From the cell containing the given text, extract its center point as (x, y) coordinate. 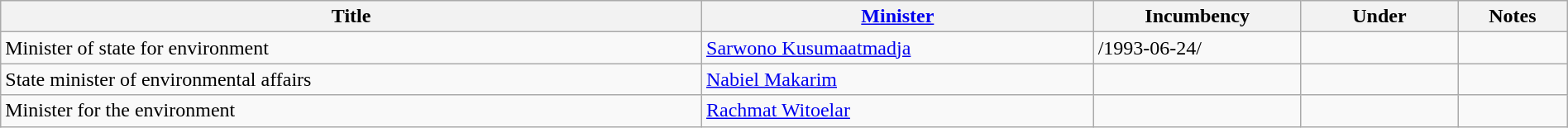
Under (1379, 17)
Notes (1513, 17)
State minister of environmental affairs (351, 79)
Sarwono Kusumaatmadja (898, 48)
Minister for the environment (351, 111)
Incumbency (1198, 17)
Title (351, 17)
Minister of state for environment (351, 48)
Nabiel Makarim (898, 79)
Minister (898, 17)
/1993-06-24/ (1198, 48)
Rachmat Witoelar (898, 111)
